Provide the [X, Y] coordinate of the cell's center where the given text is located.  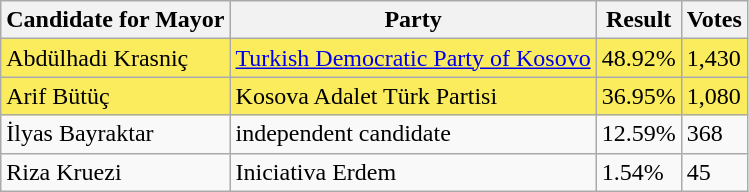
1,080 [714, 96]
Iniciativa Erdem [413, 172]
Kosova Adalet Türk Partisi [413, 96]
1,430 [714, 58]
Riza Kruezi [116, 172]
1.54% [638, 172]
Abdülhadi Krasniç [116, 58]
Party [413, 20]
Result [638, 20]
İlyas Bayraktar [116, 134]
36.95% [638, 96]
48.92% [638, 58]
independent candidate [413, 134]
Candidate for Mayor [116, 20]
Turkish Democratic Party of Kosovo [413, 58]
Arif Bütüç [116, 96]
Votes [714, 20]
368 [714, 134]
45 [714, 172]
12.59% [638, 134]
